Return the [X, Y] coordinate for the center point of the cell that contains the specified text.  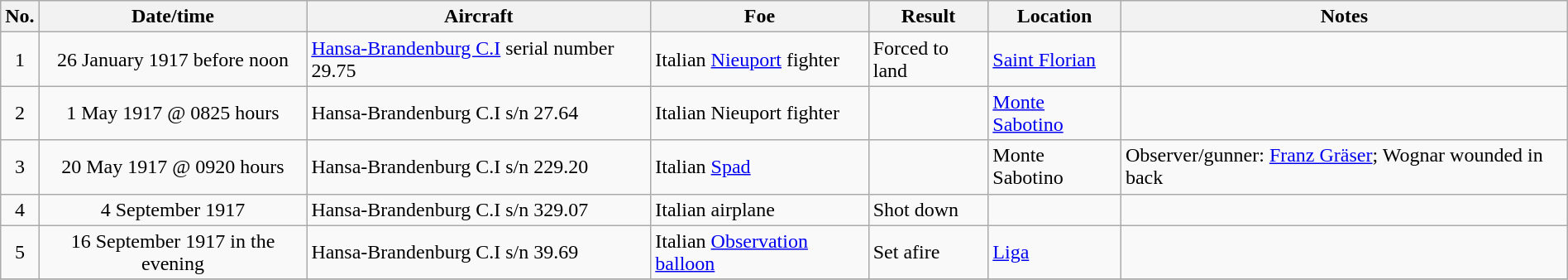
Result [928, 17]
Set afire [928, 252]
Date/time [173, 17]
Hansa-Brandenburg C.I s/n 27.64 [479, 113]
Saint Florian [1055, 60]
Italian Observation balloon [759, 252]
Hansa-Brandenburg C.I s/n 39.69 [479, 252]
Italian airplane [759, 210]
Foe [759, 17]
20 May 1917 @ 0920 hours [173, 167]
Observer/gunner: Franz Gräser; Wognar wounded in back [1344, 167]
Aircraft [479, 17]
Liga [1055, 252]
5 [20, 252]
Italian Spad [759, 167]
Forced to land [928, 60]
26 January 1917 before noon [173, 60]
4 September 1917 [173, 210]
2 [20, 113]
Shot down [928, 210]
Hansa-Brandenburg C.I s/n 229.20 [479, 167]
Notes [1344, 17]
Hansa-Brandenburg C.I serial number 29.75 [479, 60]
3 [20, 167]
Hansa-Brandenburg C.I s/n 329.07 [479, 210]
1 [20, 60]
4 [20, 210]
1 May 1917 @ 0825 hours [173, 113]
Location [1055, 17]
16 September 1917 in the evening [173, 252]
No. [20, 17]
